Pinpoint the cell where the given text exists, returning its (X, Y) midpoint coordinate. 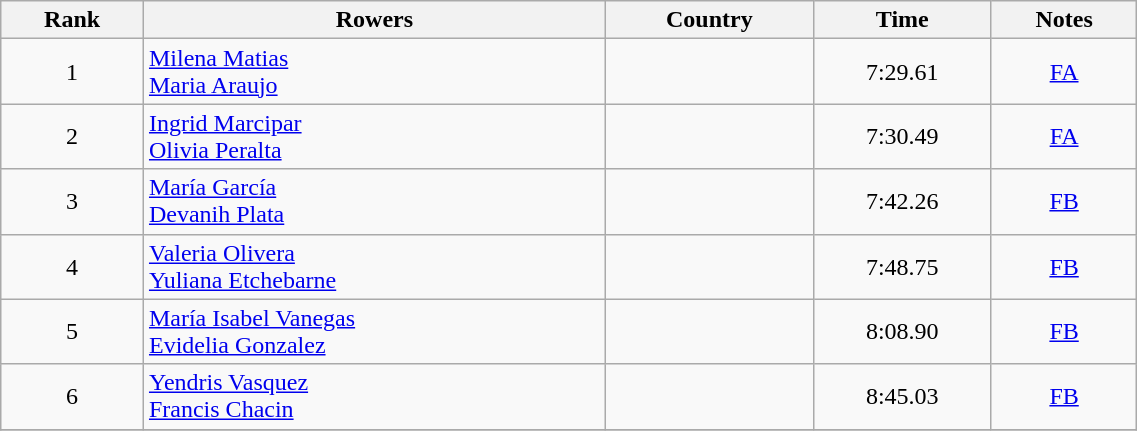
6 (72, 396)
8:08.90 (902, 332)
Ingrid MarciparOlivia Peralta (374, 136)
Rowers (374, 20)
María Isabel VanegasEvidelia Gonzalez (374, 332)
5 (72, 332)
1 (72, 72)
Valeria OliveraYuliana Etchebarne (374, 266)
7:42.26 (902, 202)
María GarcíaDevanih Plata (374, 202)
2 (72, 136)
7:30.49 (902, 136)
Time (902, 20)
Milena MatiasMaria Araujo (374, 72)
Notes (1064, 20)
8:45.03 (902, 396)
4 (72, 266)
7:29.61 (902, 72)
Rank (72, 20)
Country (709, 20)
3 (72, 202)
7:48.75 (902, 266)
Yendris VasquezFrancis Chacin (374, 396)
